Return (x, y) of the center of cell containing provided text 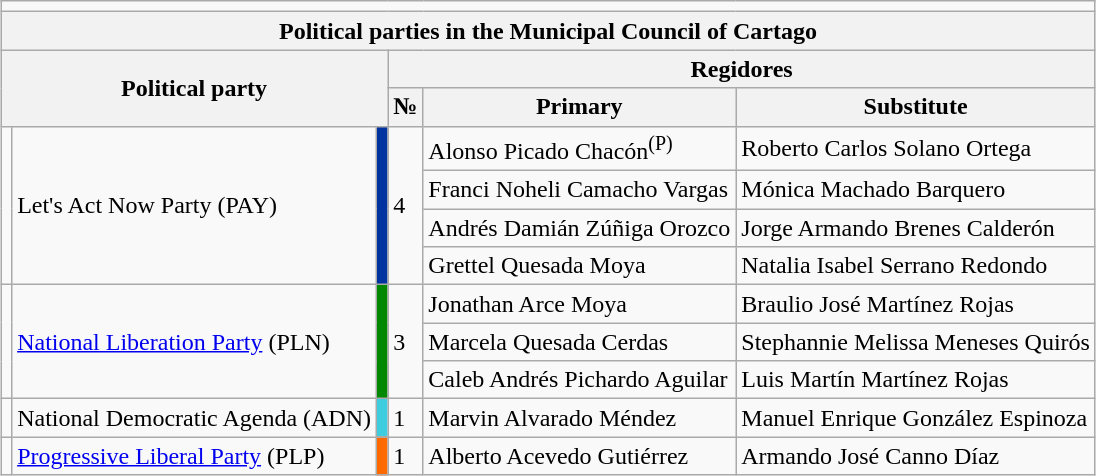
Roberto Carlos Solano Ortega (916, 148)
Marcela Quesada Cerdas (580, 342)
Jorge Armando Brenes Calderón (916, 228)
Substitute (916, 107)
4 (406, 206)
Political parties in the Municipal Council of Cartago (548, 31)
Stephannie Melissa Meneses Quirós (916, 342)
Progressive Liberal Party (PLP) (194, 456)
3 (406, 342)
Marvin Alvarado Méndez (580, 418)
Manuel Enrique González Espinoza (916, 418)
Alberto Acevedo Gutiérrez (580, 456)
Luis Martín Martínez Rojas (916, 380)
Political party (194, 88)
National Democratic Agenda (ADN) (194, 418)
Regidores (742, 69)
Primary (580, 107)
Armando José Canno Díaz (916, 456)
National Liberation Party (PLN) (194, 342)
Let's Act Now Party (PAY) (194, 206)
Andrés Damián Zúñiga Orozco (580, 228)
№ (406, 107)
Mónica Machado Barquero (916, 190)
Braulio José Martínez Rojas (916, 304)
Caleb Andrés Pichardo Aguilar (580, 380)
Franci Noheli Camacho Vargas (580, 190)
Grettel Quesada Moya (580, 266)
Alonso Picado Chacón(P) (580, 148)
Natalia Isabel Serrano Redondo (916, 266)
Jonathan Arce Moya (580, 304)
